Extract the [X, Y] coordinate from the center of the cell holding the provided text.  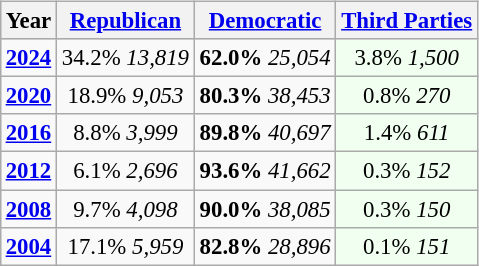
34.2% 13,819 [126, 58]
18.9% 9,053 [126, 96]
1.4% 611 [407, 133]
2016 [28, 133]
2008 [28, 209]
93.6% 41,662 [265, 171]
80.3% 38,453 [265, 96]
0.3% 150 [407, 209]
3.8% 1,500 [407, 58]
8.8% 3,999 [126, 133]
2024 [28, 58]
Republican [126, 21]
2012 [28, 171]
62.0% 25,054 [265, 58]
2020 [28, 96]
89.8% 40,697 [265, 133]
0.1% 151 [407, 246]
Year [28, 21]
0.8% 270 [407, 96]
90.0% 38,085 [265, 209]
17.1% 5,959 [126, 246]
Democratic [265, 21]
6.1% 2,696 [126, 171]
0.3% 152 [407, 171]
Third Parties [407, 21]
82.8% 28,896 [265, 246]
9.7% 4,098 [126, 209]
2004 [28, 246]
